Capture the cell that displays the provided text and extract its [x, y] central coordinate. 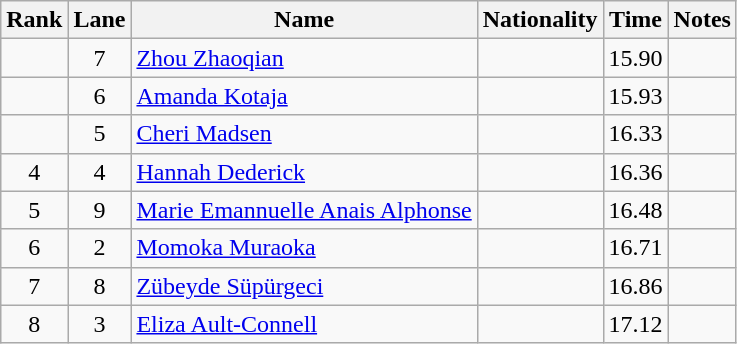
Time [636, 20]
Nationality [540, 20]
15.93 [636, 96]
16.33 [636, 134]
15.90 [636, 58]
Cheri Madsen [304, 134]
Lane [100, 20]
9 [100, 210]
Zübeyde Süpürgeci [304, 286]
17.12 [636, 324]
Eliza Ault-Connell [304, 324]
3 [100, 324]
Rank [34, 20]
Zhou Zhaoqian [304, 58]
Momoka Muraoka [304, 248]
16.36 [636, 172]
2 [100, 248]
Hannah Dederick [304, 172]
Amanda Kotaja [304, 96]
16.86 [636, 286]
16.71 [636, 248]
16.48 [636, 210]
Marie Emannuelle Anais Alphonse [304, 210]
Name [304, 20]
Notes [702, 20]
